Output the [x, y] coordinate of the center of the cell containing the given text.  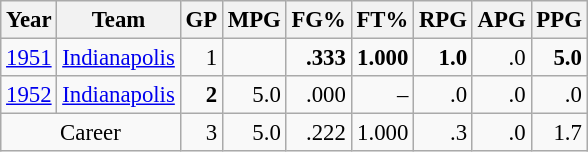
.3 [444, 133]
1.7 [559, 133]
– [382, 95]
FG% [318, 20]
3 [201, 133]
.333 [318, 58]
RPG [444, 20]
1.0 [444, 58]
GP [201, 20]
.000 [318, 95]
1951 [29, 58]
1 [201, 58]
1952 [29, 95]
MPG [254, 20]
2 [201, 95]
PPG [559, 20]
.222 [318, 133]
APG [502, 20]
FT% [382, 20]
Team [118, 20]
Career [90, 133]
Year [29, 20]
